Output the [x, y] coordinate of the center of the cell containing the given text.  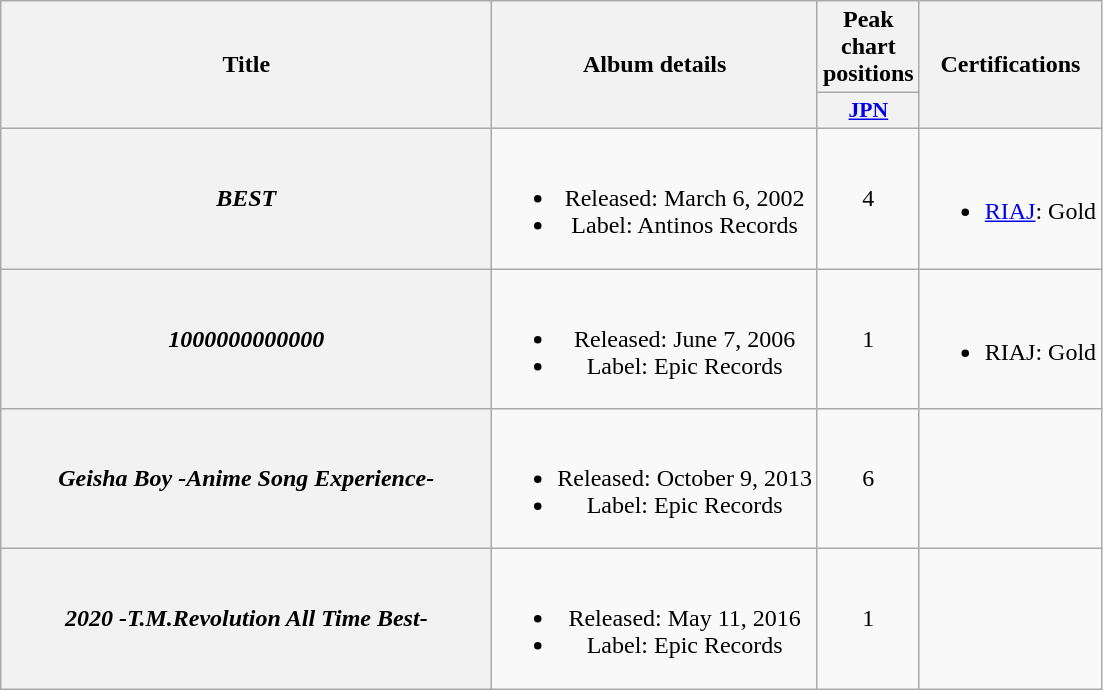
Album details [655, 65]
6 [868, 479]
Certifications [1010, 65]
Released: March 6, 2002Label: Antinos Records [655, 198]
2020 -T.M.Revolution All Time Best- [246, 619]
JPN [868, 111]
4 [868, 198]
Released: May 11, 2016Label: Epic Records [655, 619]
Title [246, 65]
Geisha Boy -Anime Song Experience- [246, 479]
Released: October 9, 2013Label: Epic Records [655, 479]
Peak chart positions [868, 47]
BEST [246, 198]
1000000000000 [246, 338]
Released: June 7, 2006Label: Epic Records [655, 338]
